Output the (X, Y) coordinate of the center of the cell containing the given text.  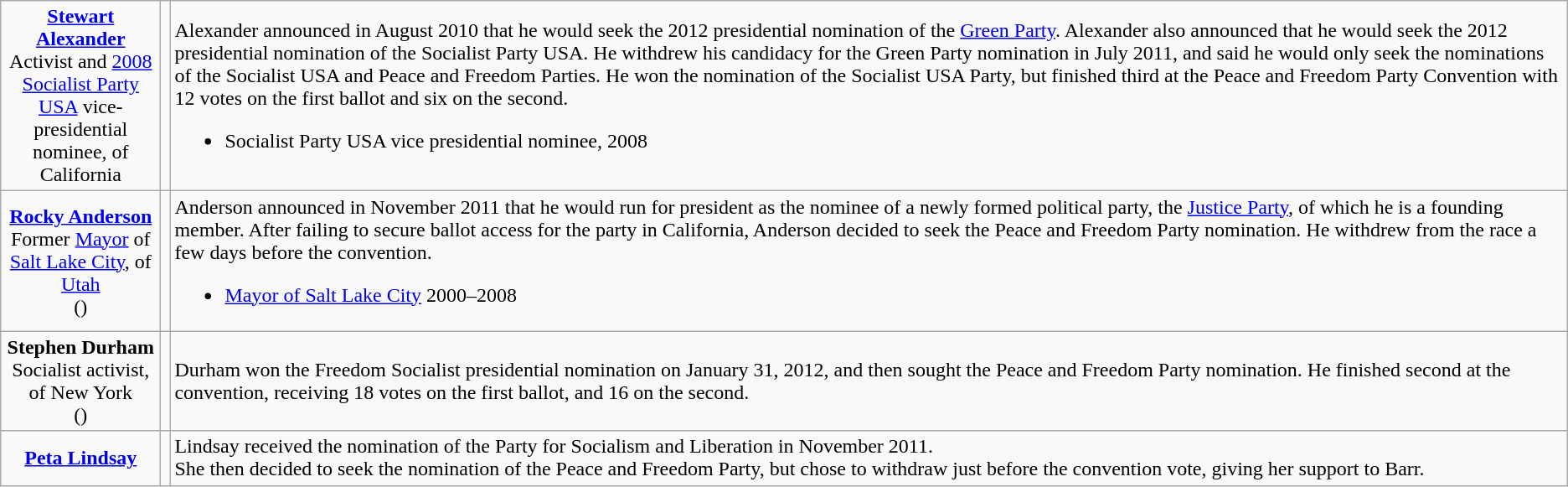
Rocky AndersonFormer Mayor of Salt Lake City, of Utah() (80, 262)
Stewart AlexanderActivist and 2008 Socialist Party USA vice-presidential nominee, of California (80, 96)
Peta Lindsay (80, 458)
Stephen DurhamSocialist activist, of New York() (80, 381)
